Pinpoint the cell where the given text exists, returning its [x, y] midpoint coordinate. 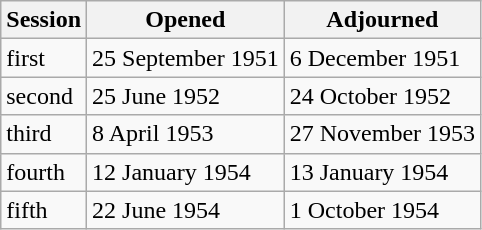
8 April 1953 [186, 134]
fourth [44, 172]
25 September 1951 [186, 58]
Session [44, 20]
12 January 1954 [186, 172]
6 December 1951 [382, 58]
1 October 1954 [382, 210]
Opened [186, 20]
13 January 1954 [382, 172]
24 October 1952 [382, 96]
22 June 1954 [186, 210]
27 November 1953 [382, 134]
first [44, 58]
Adjourned [382, 20]
second [44, 96]
fifth [44, 210]
third [44, 134]
25 June 1952 [186, 96]
